Output the (x, y) coordinate of the center of the cell containing the given text.  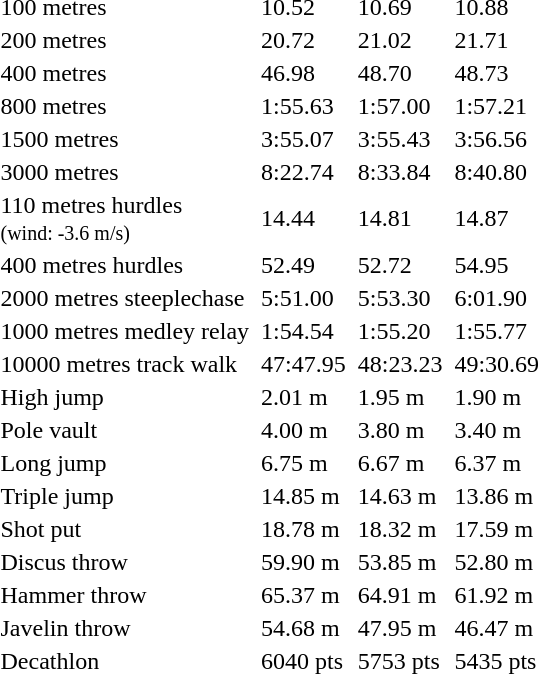
65.37 m (304, 595)
8:33.84 (400, 172)
52.72 (400, 265)
46.98 (304, 73)
5:53.30 (400, 298)
2.01 m (304, 397)
6.67 m (400, 463)
18.78 m (304, 529)
4.00 m (304, 430)
3:55.43 (400, 139)
48:23.23 (400, 364)
48.70 (400, 73)
6.75 m (304, 463)
1:55.20 (400, 331)
3:55.07 (304, 139)
8:22.74 (304, 172)
64.91 m (400, 595)
5:51.00 (304, 298)
1:55.63 (304, 106)
1:57.00 (400, 106)
20.72 (304, 40)
14.81 (400, 218)
14.63 m (400, 496)
18.32 m (400, 529)
14.85 m (304, 496)
21.02 (400, 40)
52.49 (304, 265)
14.44 (304, 218)
53.85 m (400, 562)
1:54.54 (304, 331)
3.80 m (400, 430)
1.95 m (400, 397)
47.95 m (400, 628)
54.68 m (304, 628)
47:47.95 (304, 364)
59.90 m (304, 562)
